Extract the (x, y) coordinate from the center of the cell holding the provided text.  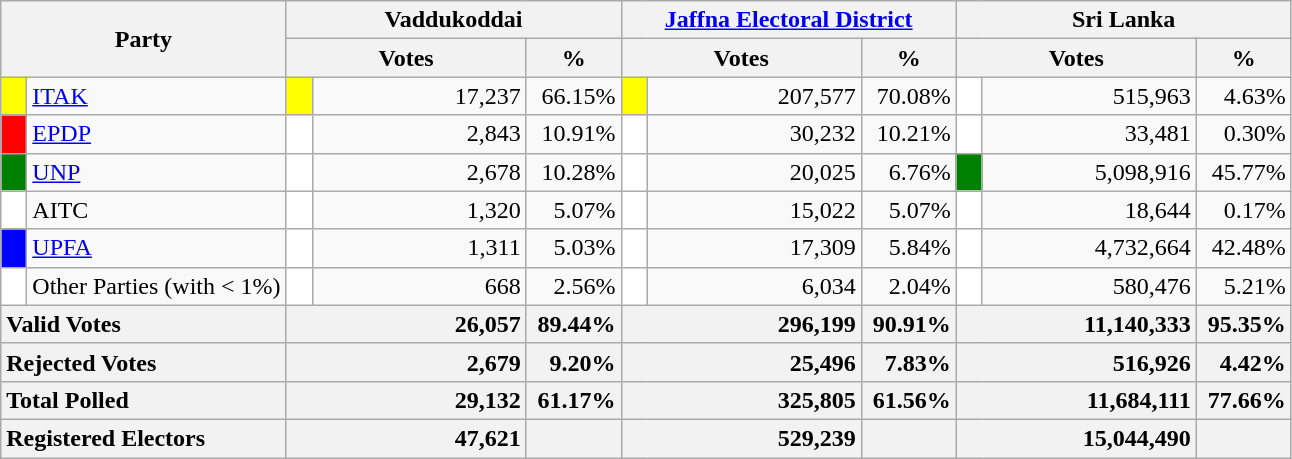
2,843 (419, 134)
325,805 (741, 400)
EPDP (156, 134)
45.77% (1244, 172)
17,237 (419, 96)
2.04% (908, 286)
66.15% (574, 96)
4,732,664 (1089, 248)
1,320 (419, 210)
5.84% (908, 248)
ITAK (156, 96)
47,621 (406, 438)
668 (419, 286)
296,199 (741, 324)
29,132 (406, 400)
20,025 (754, 172)
5.03% (574, 248)
0.30% (1244, 134)
89.44% (574, 324)
Rejected Votes (144, 362)
Vaddukoddai (454, 20)
AITC (156, 210)
10.21% (908, 134)
4.63% (1244, 96)
33,481 (1089, 134)
515,963 (1089, 96)
UNP (156, 172)
10.28% (574, 172)
516,926 (1076, 362)
4.42% (1244, 362)
207,577 (754, 96)
25,496 (741, 362)
7.83% (908, 362)
2.56% (574, 286)
9.20% (574, 362)
5,098,916 (1089, 172)
61.17% (574, 400)
529,239 (741, 438)
UPFA (156, 248)
1,311 (419, 248)
70.08% (908, 96)
Registered Electors (144, 438)
Other Parties (with < 1%) (156, 286)
61.56% (908, 400)
Sri Lanka (1124, 20)
77.66% (1244, 400)
Total Polled (144, 400)
580,476 (1089, 286)
2,679 (406, 362)
26,057 (406, 324)
15,022 (754, 210)
Valid Votes (144, 324)
6,034 (754, 286)
11,140,333 (1076, 324)
17,309 (754, 248)
5.21% (1244, 286)
10.91% (574, 134)
6.76% (908, 172)
2,678 (419, 172)
42.48% (1244, 248)
11,684,111 (1076, 400)
90.91% (908, 324)
Party (144, 39)
15,044,490 (1076, 438)
18,644 (1089, 210)
95.35% (1244, 324)
0.17% (1244, 210)
Jaffna Electoral District (788, 20)
30,232 (754, 134)
